Search for the cell housing the specified text and yield its [x, y] center coordinate. 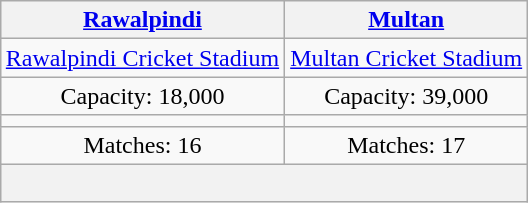
Rawalpindi [142, 20]
Capacity: 18,000 [142, 96]
Rawalpindi Cricket Stadium [142, 58]
Matches: 16 [142, 145]
Capacity: 39,000 [406, 96]
Multan [406, 20]
Matches: 17 [406, 145]
Multan Cricket Stadium [406, 58]
